Locate the cell with the specified text and output its [x, y] center coordinate. 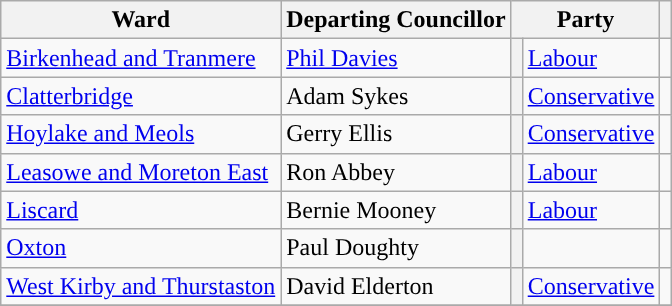
Hoylake and Meols [141, 134]
Ward [141, 20]
Clatterbridge [141, 96]
Phil Davies [396, 58]
Party [586, 20]
Bernie Mooney [396, 210]
David Elderton [396, 286]
Adam Sykes [396, 96]
Liscard [141, 210]
Gerry Ellis [396, 134]
West Kirby and Thurstaston [141, 286]
Leasowe and Moreton East [141, 172]
Oxton [141, 248]
Paul Doughty [396, 248]
Birkenhead and Tranmere [141, 58]
Departing Councillor [396, 20]
Ron Abbey [396, 172]
